From the cell containing the given text, extract its center point as [x, y] coordinate. 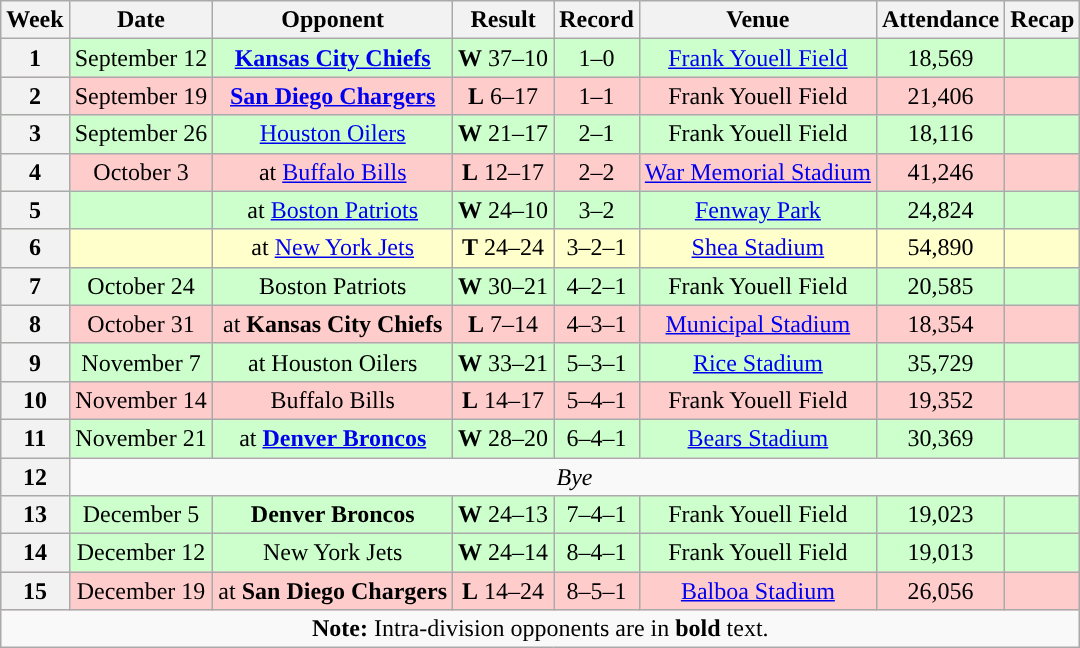
at Houston Oilers [333, 362]
New York Jets [333, 553]
October 3 [141, 172]
35,729 [940, 362]
4–2–1 [597, 286]
14 [35, 553]
21,406 [940, 96]
September 26 [141, 134]
Municipal Stadium [758, 324]
3–2–1 [597, 248]
Result [504, 20]
Venue [758, 20]
4 [35, 172]
5–4–1 [597, 400]
L 6–17 [504, 96]
November 21 [141, 438]
September 12 [141, 58]
1 [35, 58]
12 [35, 477]
5 [35, 210]
Fenway Park [758, 210]
Kansas City Chiefs [333, 58]
Balboa Stadium [758, 591]
8 [35, 324]
September 19 [141, 96]
Denver Broncos [333, 515]
Note: Intra-division opponents are in bold text. [540, 629]
Buffalo Bills [333, 400]
Houston Oilers [333, 134]
8–4–1 [597, 553]
1–1 [597, 96]
20,585 [940, 286]
26,056 [940, 591]
9 [35, 362]
December 12 [141, 553]
W 37–10 [504, 58]
2–1 [597, 134]
W 24–10 [504, 210]
2–2 [597, 172]
W 30–21 [504, 286]
Recap [1042, 20]
Bears Stadium [758, 438]
15 [35, 591]
6 [35, 248]
3 [35, 134]
10 [35, 400]
November 7 [141, 362]
19,013 [940, 553]
W 24–14 [504, 553]
1–0 [597, 58]
2 [35, 96]
L 7–14 [504, 324]
W 33–21 [504, 362]
at Denver Broncos [333, 438]
Date [141, 20]
4–3–1 [597, 324]
19,352 [940, 400]
Record [597, 20]
W 28–20 [504, 438]
24,824 [940, 210]
October 31 [141, 324]
Opponent [333, 20]
3–2 [597, 210]
Shea Stadium [758, 248]
W 21–17 [504, 134]
Rice Stadium [758, 362]
54,890 [940, 248]
War Memorial Stadium [758, 172]
8–5–1 [597, 591]
L 14–17 [504, 400]
19,023 [940, 515]
18,569 [940, 58]
Bye [574, 477]
L 14–24 [504, 591]
at Buffalo Bills [333, 172]
Attendance [940, 20]
30,369 [940, 438]
Boston Patriots [333, 286]
Week [35, 20]
at New York Jets [333, 248]
October 24 [141, 286]
18,354 [940, 324]
T 24–24 [504, 248]
W 24–13 [504, 515]
November 14 [141, 400]
6–4–1 [597, 438]
San Diego Chargers [333, 96]
at Kansas City Chiefs [333, 324]
L 12–17 [504, 172]
7–4–1 [597, 515]
at Boston Patriots [333, 210]
18,116 [940, 134]
December 19 [141, 591]
13 [35, 515]
7 [35, 286]
41,246 [940, 172]
11 [35, 438]
December 5 [141, 515]
5–3–1 [597, 362]
at San Diego Chargers [333, 591]
